Scan for the cell matching the given text and deliver its (X, Y) coordinate at center. 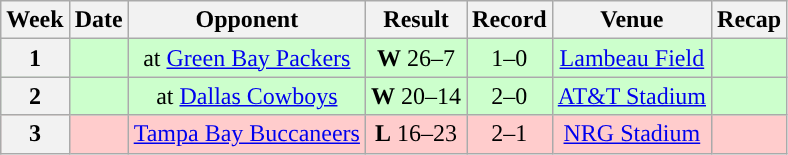
W 26–7 (416, 58)
2–1 (510, 134)
1–0 (510, 58)
AT&T Stadium (632, 96)
at Dallas Cowboys (246, 96)
Venue (632, 20)
Week (35, 20)
W 20–14 (416, 96)
1 (35, 58)
Result (416, 20)
Opponent (246, 20)
2 (35, 96)
Record (510, 20)
Recap (750, 20)
L 16–23 (416, 134)
NRG Stadium (632, 134)
at Green Bay Packers (246, 58)
Date (98, 20)
Tampa Bay Buccaneers (246, 134)
Lambeau Field (632, 58)
3 (35, 134)
2–0 (510, 96)
